Search for the cell housing the specified text and yield its (x, y) center coordinate. 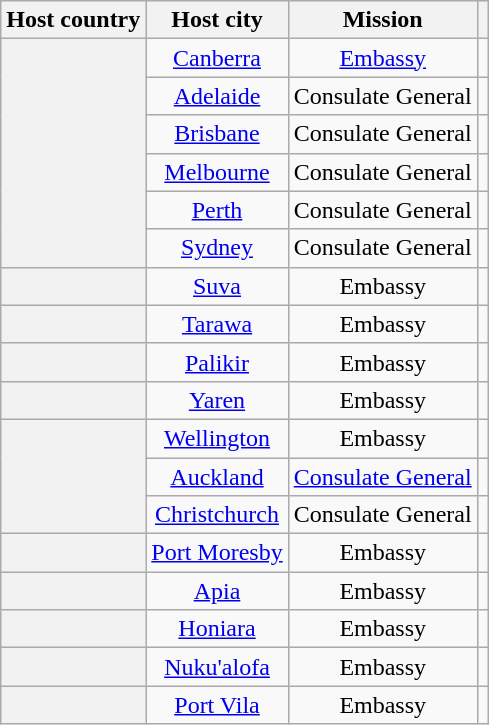
Auckland (217, 477)
Honiara (217, 629)
Wellington (217, 438)
Adelaide (217, 96)
Mission (382, 20)
Host city (217, 20)
Palikir (217, 362)
Apia (217, 591)
Yaren (217, 400)
Port Moresby (217, 553)
Perth (217, 210)
Sydney (217, 248)
Canberra (217, 58)
Host country (74, 20)
Christchurch (217, 515)
Melbourne (217, 172)
Nuku'alofa (217, 667)
Suva (217, 286)
Tarawa (217, 324)
Port Vila (217, 705)
Brisbane (217, 134)
